Search for the cell housing the specified text and yield its (x, y) center coordinate. 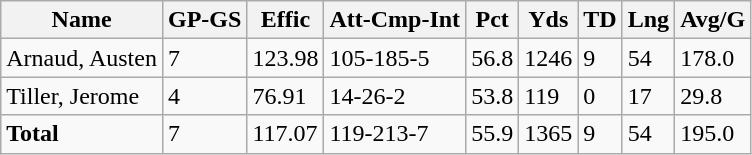
Avg/G (713, 20)
Effic (286, 20)
55.9 (492, 134)
4 (204, 96)
195.0 (713, 134)
GP-GS (204, 20)
1246 (548, 58)
Lng (648, 20)
17 (648, 96)
29.8 (713, 96)
119 (548, 96)
105-185-5 (395, 58)
Tiller, Jerome (82, 96)
Arnaud, Austen (82, 58)
Yds (548, 20)
76.91 (286, 96)
119-213-7 (395, 134)
Pct (492, 20)
14-26-2 (395, 96)
Name (82, 20)
1365 (548, 134)
TD (600, 20)
117.07 (286, 134)
53.8 (492, 96)
0 (600, 96)
123.98 (286, 58)
56.8 (492, 58)
Att-Cmp-Int (395, 20)
178.0 (713, 58)
Total (82, 134)
